Output the (x, y) coordinate of the center of the cell containing the given text.  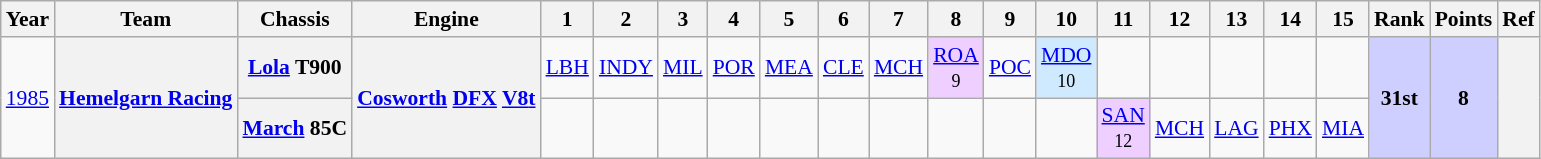
11 (1122, 19)
4 (734, 19)
SAN12 (1122, 128)
PHX (1290, 128)
6 (844, 19)
Chassis (294, 19)
14 (1290, 19)
POR (734, 68)
ROA9 (956, 68)
1985 (28, 98)
March 85C (294, 128)
POC (1010, 68)
LBH (568, 68)
Team (146, 19)
Year (28, 19)
Rank (1400, 19)
LAG (1236, 128)
5 (789, 19)
7 (898, 19)
12 (1180, 19)
Points (1464, 19)
10 (1066, 19)
Hemelgarn Racing (146, 98)
1 (568, 19)
3 (683, 19)
Engine (446, 19)
MEA (789, 68)
MDO10 (1066, 68)
2 (626, 19)
Cosworth DFX V8t (446, 98)
INDY (626, 68)
CLE (844, 68)
31st (1400, 98)
9 (1010, 19)
MIA (1343, 128)
13 (1236, 19)
Ref (1518, 19)
MIL (683, 68)
15 (1343, 19)
Lola T900 (294, 68)
